From the cell containing the given text, extract its center point as [x, y] coordinate. 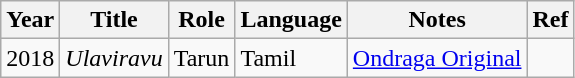
Tamil [291, 58]
Language [291, 20]
Ulaviravu [114, 58]
Year [30, 20]
Ref [550, 20]
Role [202, 20]
Ondraga Original [437, 58]
2018 [30, 58]
Title [114, 20]
Notes [437, 20]
Tarun [202, 58]
